Pinpoint the cell where the given text exists, returning its [X, Y] midpoint coordinate. 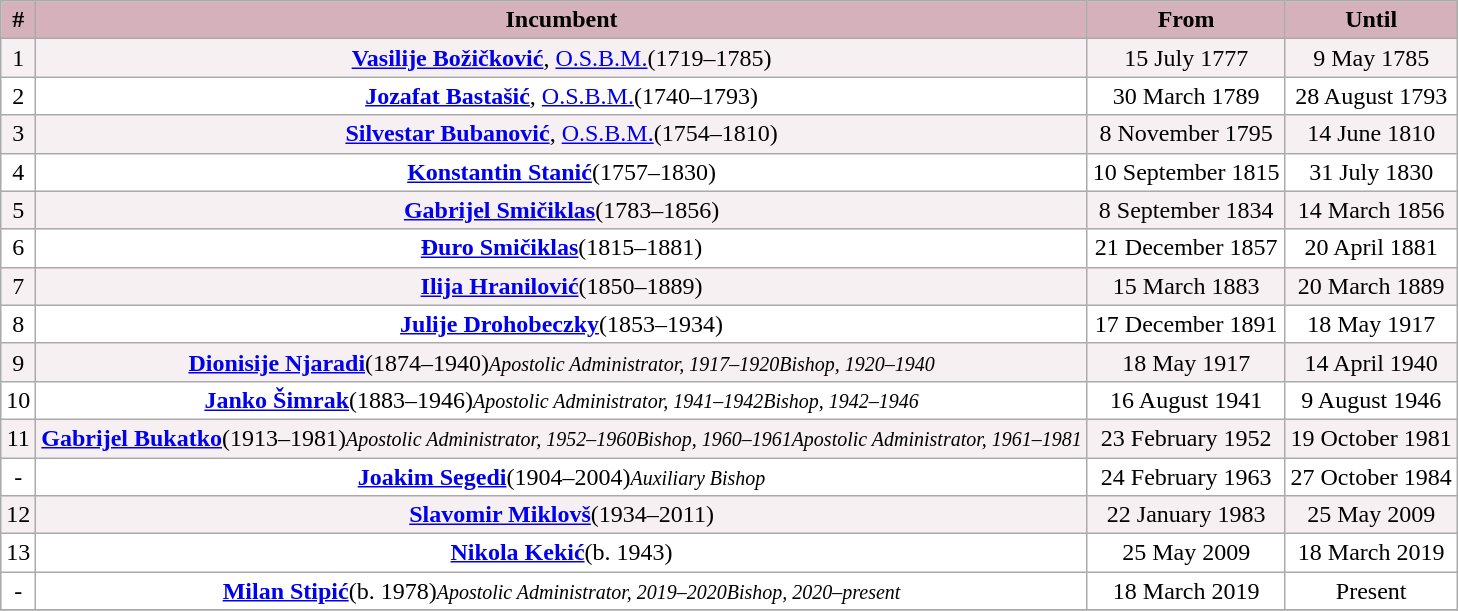
16 August 1941 [1186, 400]
Đuro Smičiklas(1815–1881) [562, 248]
31 July 1830 [1371, 172]
10 [18, 400]
13 [18, 553]
14 June 1810 [1371, 134]
17 December 1891 [1186, 324]
9 [18, 362]
Until [1371, 20]
14 April 1940 [1371, 362]
15 July 1777 [1186, 58]
Slavomir Miklovš(1934–2011) [562, 515]
3 [18, 134]
8 November 1795 [1186, 134]
Janko Šimrak(1883–1946)Apostolic Administrator, 1941–1942Bishop, 1942–1946 [562, 400]
27 October 1984 [1371, 477]
24 February 1963 [1186, 477]
30 March 1789 [1186, 96]
9 August 1946 [1371, 400]
22 January 1983 [1186, 515]
Julije Drohobeczky(1853–1934) [562, 324]
Joakim Segedi(1904–2004)Auxiliary Bishop [562, 477]
21 December 1857 [1186, 248]
8 [18, 324]
1 [18, 58]
23 February 1952 [1186, 438]
Konstantin Stanić(1757–1830) [562, 172]
Jozafat Bastašić, O.S.B.M.(1740–1793) [562, 96]
5 [18, 210]
Nikola Kekić(b. 1943) [562, 553]
2 [18, 96]
Incumbent [562, 20]
Gabrijel Bukatko(1913–1981)Apostolic Administrator, 1952–1960Bishop, 1960–1961Apostolic Administrator, 1961–1981 [562, 438]
10 September 1815 [1186, 172]
7 [18, 286]
28 August 1793 [1371, 96]
20 April 1881 [1371, 248]
Gabrijel Smičiklas(1783–1856) [562, 210]
15 March 1883 [1186, 286]
20 March 1889 [1371, 286]
From [1186, 20]
8 September 1834 [1186, 210]
4 [18, 172]
Dionisije Njaradi(1874–1940)Apostolic Administrator, 1917–1920Bishop, 1920–1940 [562, 362]
14 March 1856 [1371, 210]
Silvestar Bubanović, O.S.B.M.(1754–1810) [562, 134]
6 [18, 248]
Milan Stipić(b. 1978)Apostolic Administrator, 2019–2020Bishop, 2020–present [562, 591]
Ilija Hranilović(1850–1889) [562, 286]
# [18, 20]
11 [18, 438]
Vasilije Božičković, O.S.B.M.(1719–1785) [562, 58]
9 May 1785 [1371, 58]
Present [1371, 591]
12 [18, 515]
19 October 1981 [1371, 438]
